Return (x, y) of the center of cell containing provided text 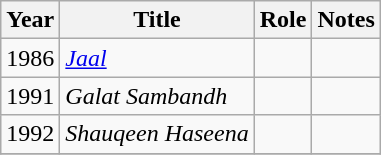
Jaal (157, 58)
Notes (346, 20)
Galat Sambandh (157, 96)
Title (157, 20)
Shauqeen Haseena (157, 134)
1986 (30, 58)
1992 (30, 134)
Role (283, 20)
Year (30, 20)
1991 (30, 96)
